Extract the [x, y] coordinate from the center of the cell holding the provided text.  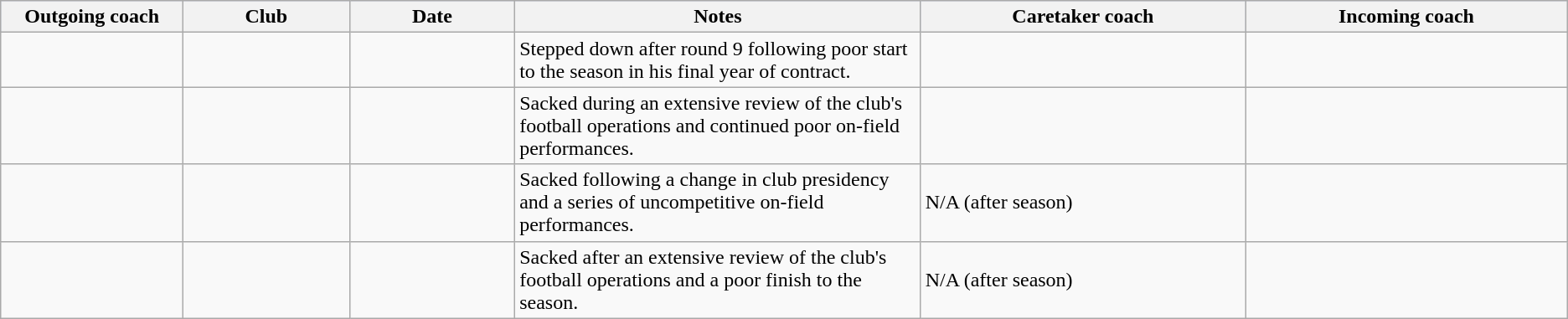
Incoming coach [1407, 17]
Caretaker coach [1082, 17]
Sacked following a change in club presidency and a series of uncompetitive on-field performances. [718, 203]
Notes [718, 17]
Outgoing coach [92, 17]
Sacked after an extensive review of the club's football operations and a poor finish to the season. [718, 280]
Stepped down after round 9 following poor start to the season in his final year of contract. [718, 60]
Club [266, 17]
Date [432, 17]
Sacked during an extensive review of the club's football operations and continued poor on-field performances. [718, 126]
